Locate the cell with the specified text and output its (X, Y) center coordinate. 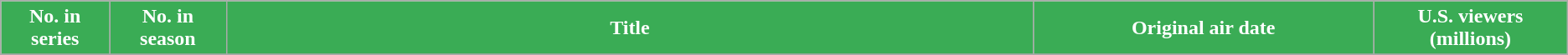
Original air date (1204, 28)
Title (630, 28)
No. inseason (168, 28)
No. inseries (55, 28)
U.S. viewers(millions) (1471, 28)
